From the cell containing the given text, extract its center point as [X, Y] coordinate. 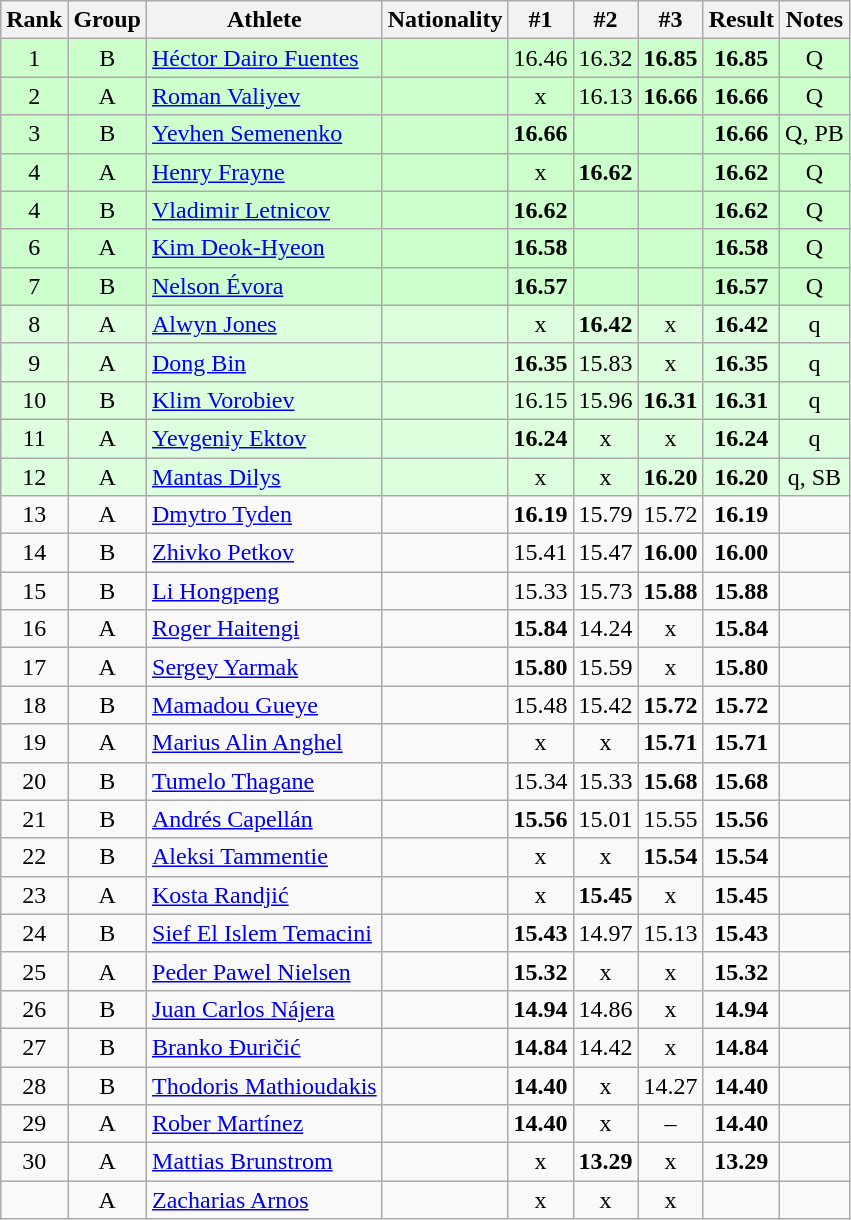
#2 [606, 20]
13 [34, 515]
17 [34, 667]
20 [34, 781]
1 [34, 58]
9 [34, 362]
Andrés Capellán [265, 819]
Mantas Dilys [265, 477]
– [670, 1124]
19 [34, 743]
#3 [670, 20]
23 [34, 895]
15.96 [606, 400]
Sief El Islem Temacini [265, 933]
15.79 [606, 515]
16.13 [606, 96]
14.24 [606, 629]
Juan Carlos Nájera [265, 1009]
11 [34, 438]
q, SB [815, 477]
Vladimir Letnicov [265, 210]
6 [34, 248]
Peder Pawel Nielsen [265, 971]
Dong Bin [265, 362]
14 [34, 553]
Notes [815, 20]
14.97 [606, 933]
28 [34, 1085]
Q, PB [815, 134]
Aleksi Tammentie [265, 857]
15.83 [606, 362]
15.55 [670, 819]
16.15 [540, 400]
2 [34, 96]
24 [34, 933]
Group [108, 20]
Yevgeniy Ektov [265, 438]
15.41 [540, 553]
Mamadou Gueye [265, 705]
Nelson Évora [265, 286]
15.34 [540, 781]
15.13 [670, 933]
Zhivko Petkov [265, 553]
Roger Haitengi [265, 629]
26 [34, 1009]
Henry Frayne [265, 172]
Tumelo Thagane [265, 781]
18 [34, 705]
Branko Đuričić [265, 1047]
Result [741, 20]
Héctor Dairo Fuentes [265, 58]
15.42 [606, 705]
15.47 [606, 553]
25 [34, 971]
Mattias Brunstrom [265, 1162]
Nationality [445, 20]
15.01 [606, 819]
15.73 [606, 591]
30 [34, 1162]
14.27 [670, 1085]
Roman Valiyev [265, 96]
Alwyn Jones [265, 324]
15 [34, 591]
Sergey Yarmak [265, 667]
Kosta Randjić [265, 895]
Yevhen Semenenko [265, 134]
10 [34, 400]
21 [34, 819]
16 [34, 629]
Klim Vorobiev [265, 400]
Zacharias Arnos [265, 1200]
7 [34, 286]
12 [34, 477]
#1 [540, 20]
Thodoris Mathioudakis [265, 1085]
15.48 [540, 705]
Kim Deok-Hyeon [265, 248]
Marius Alin Anghel [265, 743]
Rank [34, 20]
Athlete [265, 20]
8 [34, 324]
14.42 [606, 1047]
15.59 [606, 667]
3 [34, 134]
14.86 [606, 1009]
Dmytro Tyden [265, 515]
16.46 [540, 58]
22 [34, 857]
Rober Martínez [265, 1124]
Li Hongpeng [265, 591]
27 [34, 1047]
29 [34, 1124]
16.32 [606, 58]
